Return [x, y] of the center of cell containing provided text 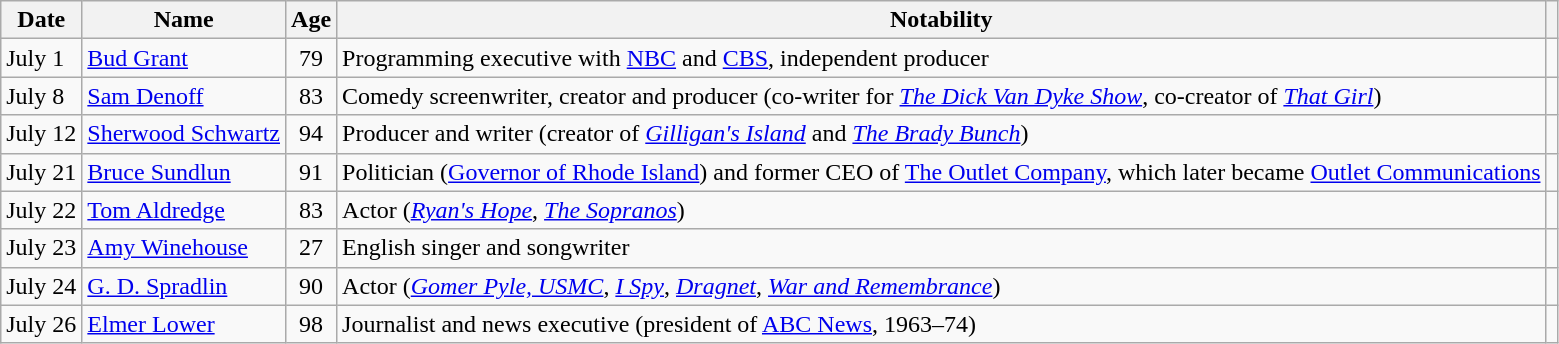
Bruce Sundlun [184, 172]
90 [312, 286]
Producer and writer (creator of Gilligan's Island and The Brady Bunch) [942, 134]
English singer and songwriter [942, 248]
Amy Winehouse [184, 248]
Notability [942, 20]
G. D. Spradlin [184, 286]
July 23 [42, 248]
98 [312, 324]
Sam Denoff [184, 96]
Elmer Lower [184, 324]
Politician (Governor of Rhode Island) and former CEO of The Outlet Company, which later became Outlet Communications [942, 172]
July 8 [42, 96]
July 24 [42, 286]
Bud Grant [184, 58]
July 22 [42, 210]
Journalist and news executive (president of ABC News, 1963–74) [942, 324]
July 12 [42, 134]
Actor (Gomer Pyle, USMC, I Spy, Dragnet, War and Remembrance) [942, 286]
Sherwood Schwartz [184, 134]
Tom Aldredge [184, 210]
94 [312, 134]
July 1 [42, 58]
79 [312, 58]
July 21 [42, 172]
Age [312, 20]
Comedy screenwriter, creator and producer (co-writer for The Dick Van Dyke Show, co-creator of That Girl) [942, 96]
July 26 [42, 324]
91 [312, 172]
27 [312, 248]
Date [42, 20]
Programming executive with NBC and CBS, independent producer [942, 58]
Actor (Ryan's Hope, The Sopranos) [942, 210]
Name [184, 20]
